Locate the cell with the specified text and output its (X, Y) center coordinate. 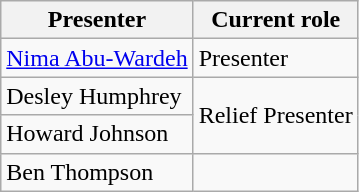
Current role (276, 20)
Ben Thompson (97, 172)
Howard Johnson (97, 134)
Nima Abu-Wardeh (97, 58)
Desley Humphrey (97, 96)
Relief Presenter (276, 115)
